Provide the (x, y) coordinate of the cell's center where the given text is located.  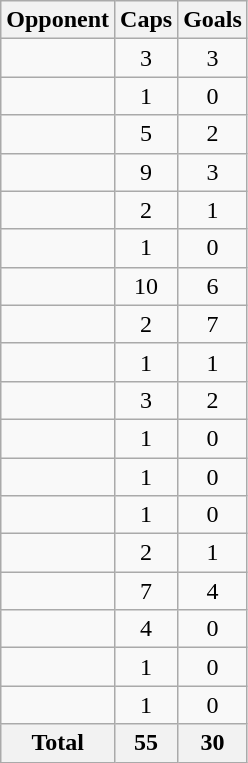
30 (213, 743)
9 (146, 172)
Goals (213, 20)
55 (146, 743)
10 (146, 286)
Caps (146, 20)
6 (213, 286)
Total (58, 743)
5 (146, 134)
Opponent (58, 20)
